Return (X, Y) of the center of cell containing provided text 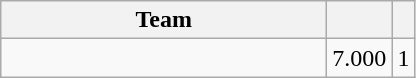
1 (404, 58)
Team (164, 20)
7.000 (360, 58)
